Return [X, Y] of the center of cell containing provided text 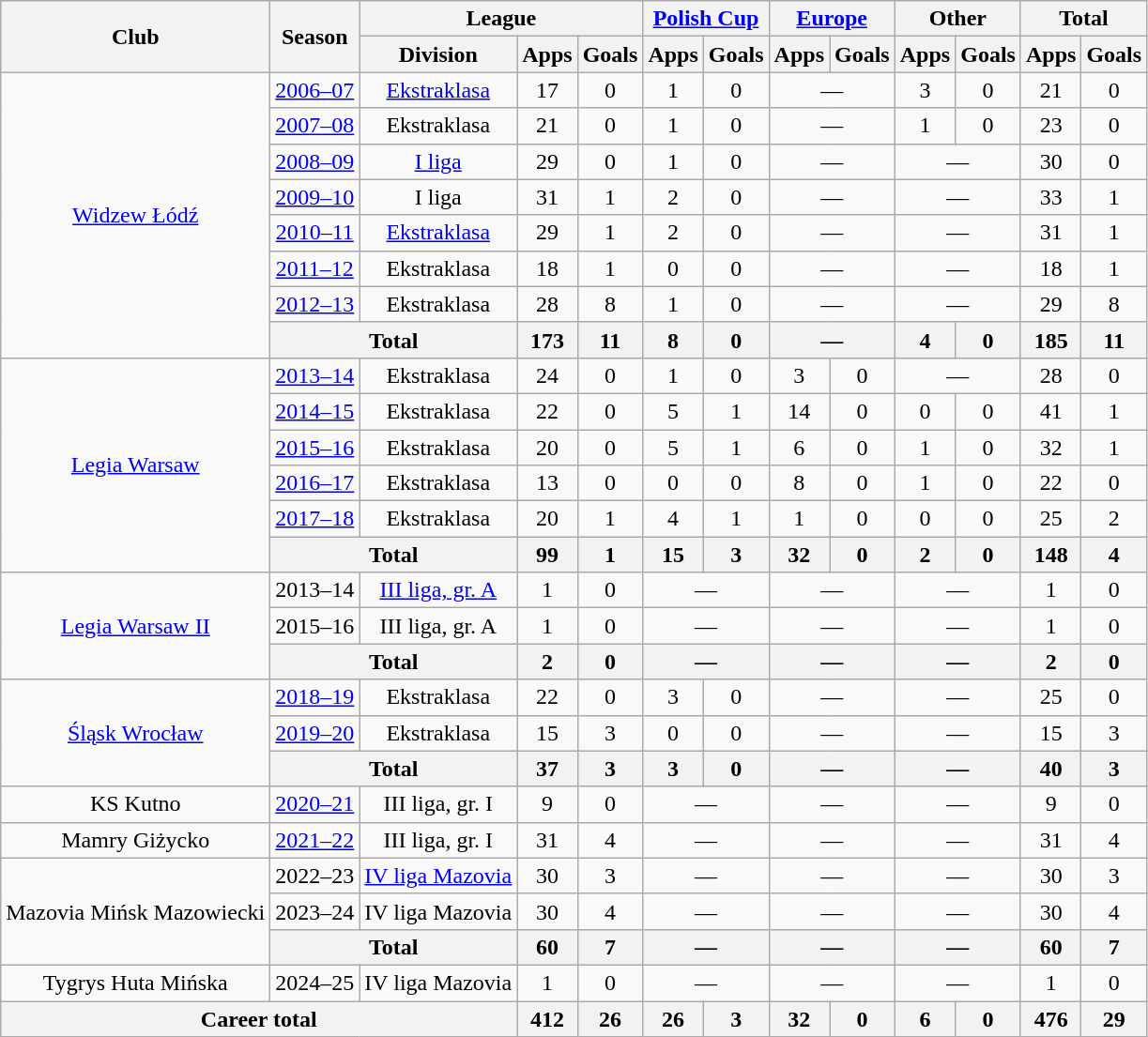
23 [1050, 126]
2021–22 [315, 840]
40 [1050, 769]
Legia Warsaw [135, 465]
41 [1050, 411]
24 [547, 375]
Śląsk Wrocław [135, 733]
Other [957, 19]
2023–24 [315, 911]
Mazovia Mińsk Mazowiecki [135, 911]
2014–15 [315, 411]
185 [1050, 340]
KS Kutno [135, 804]
14 [799, 411]
Club [135, 37]
2006–07 [315, 90]
412 [547, 1018]
2008–09 [315, 161]
173 [547, 340]
Career total [259, 1018]
2022–23 [315, 876]
Polish Cup [706, 19]
Widzew Łódź [135, 215]
37 [547, 769]
2019–20 [315, 733]
2007–08 [315, 126]
33 [1050, 197]
2018–19 [315, 697]
2009–10 [315, 197]
Europe [832, 19]
13 [547, 483]
2017–18 [315, 519]
League [501, 19]
2020–21 [315, 804]
Division [438, 54]
2010–11 [315, 233]
17 [547, 90]
476 [1050, 1018]
2024–25 [315, 983]
2011–12 [315, 268]
Season [315, 37]
Mamry Giżycko [135, 840]
99 [547, 555]
Legia Warsaw II [135, 626]
Tygrys Huta Mińska [135, 983]
2016–17 [315, 483]
2012–13 [315, 304]
148 [1050, 555]
